Determine the (x, y) coordinate at the center of the cell enclosing the given text.  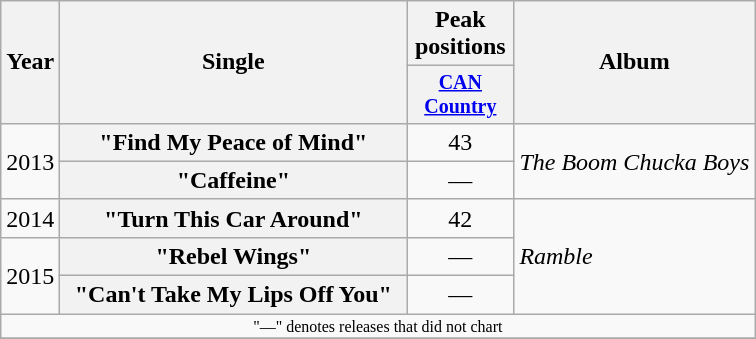
2013 (30, 161)
"Caffeine" (234, 180)
Single (234, 62)
CAN Country (460, 94)
"Can't Take My Lips Off You" (234, 295)
Peak positions (460, 34)
Year (30, 62)
43 (460, 142)
"Rebel Wings" (234, 256)
2015 (30, 275)
The Boom Chucka Boys (634, 161)
Album (634, 62)
2014 (30, 218)
42 (460, 218)
"Find My Peace of Mind" (234, 142)
"—" denotes releases that did not chart (378, 326)
"Turn This Car Around" (234, 218)
Ramble (634, 256)
